Return (x, y) of the center of cell containing provided text 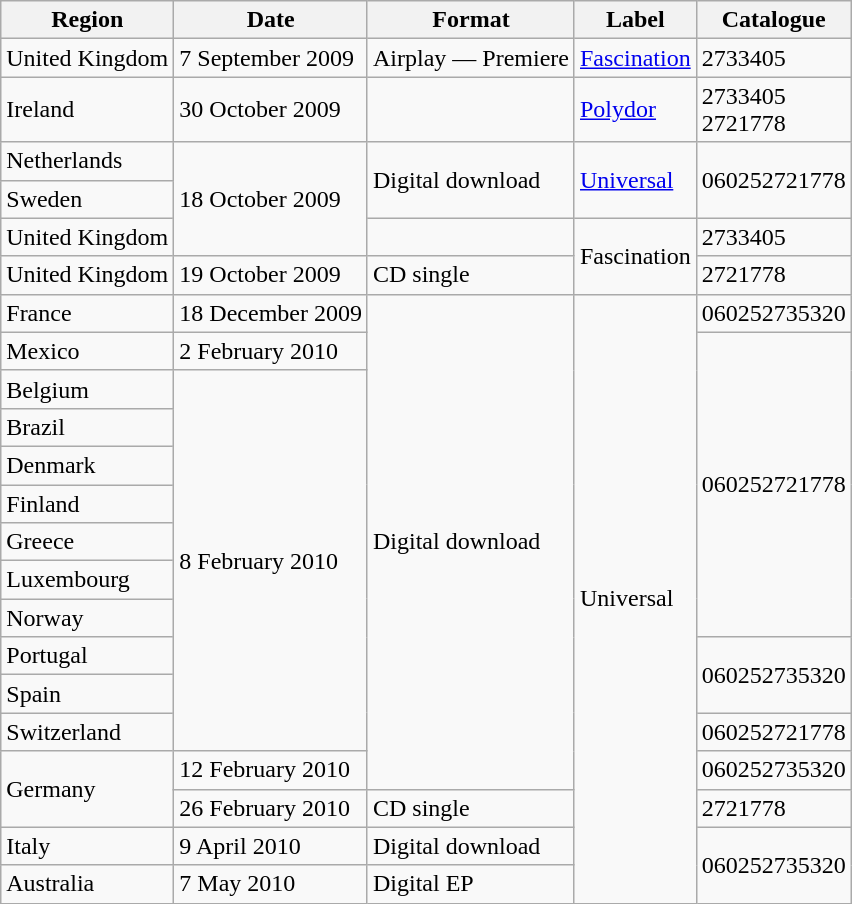
Airplay — Premiere (470, 58)
19 October 2009 (271, 275)
Norway (88, 618)
Italy (88, 846)
Netherlands (88, 161)
27334052721778 (774, 110)
30 October 2009 (271, 110)
France (88, 313)
Belgium (88, 389)
Digital EP (470, 884)
Mexico (88, 351)
Brazil (88, 427)
26 February 2010 (271, 808)
7 May 2010 (271, 884)
Portugal (88, 656)
Sweden (88, 199)
Denmark (88, 465)
18 October 2009 (271, 199)
Ireland (88, 110)
Switzerland (88, 732)
Polydor (635, 110)
Label (635, 20)
8 February 2010 (271, 560)
12 February 2010 (271, 770)
Format (470, 20)
Greece (88, 542)
Germany (88, 789)
7 September 2009 (271, 58)
Spain (88, 694)
Australia (88, 884)
Catalogue (774, 20)
Finland (88, 503)
Region (88, 20)
18 December 2009 (271, 313)
9 April 2010 (271, 846)
2 February 2010 (271, 351)
Luxembourg (88, 580)
Date (271, 20)
